Identify which cell holds the provided text, then report its (x, y) central coordinate. 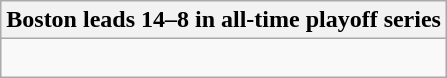
Boston leads 14–8 in all-time playoff series (224, 20)
